Search for the cell housing the specified text and yield its (x, y) center coordinate. 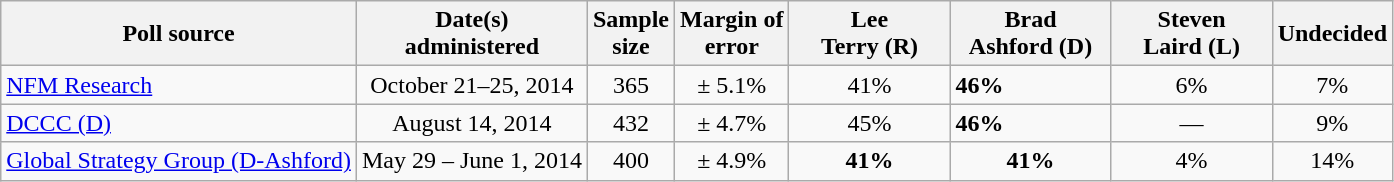
6% (1192, 85)
7% (1332, 85)
Samplesize (630, 34)
Undecided (1332, 34)
9% (1332, 123)
± 4.9% (732, 161)
432 (630, 123)
Global Strategy Group (D-Ashford) (179, 161)
BradAshford (D) (1030, 34)
NFM Research (179, 85)
Margin oferror (732, 34)
365 (630, 85)
August 14, 2014 (472, 123)
± 5.1% (732, 85)
Poll source (179, 34)
Date(s)administered (472, 34)
DCCC (D) (179, 123)
45% (870, 123)
LeeTerry (R) (870, 34)
± 4.7% (732, 123)
StevenLaird (L) (1192, 34)
— (1192, 123)
4% (1192, 161)
14% (1332, 161)
May 29 – June 1, 2014 (472, 161)
October 21–25, 2014 (472, 85)
400 (630, 161)
